Search for the cell housing the specified text and yield its (X, Y) center coordinate. 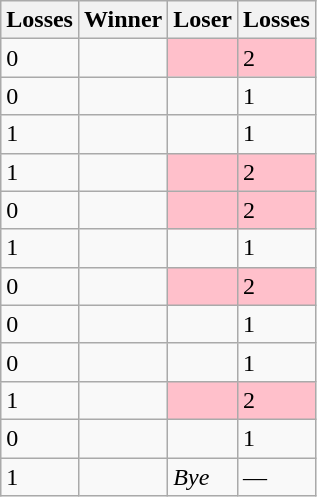
Loser (203, 20)
Bye (203, 477)
Winner (122, 20)
— (277, 477)
